Identify which cell holds the provided text, then report its [x, y] central coordinate. 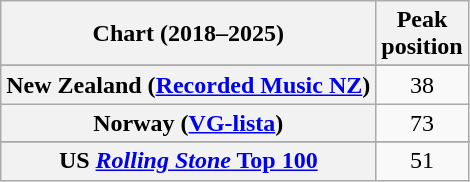
38 [422, 85]
51 [422, 161]
New Zealand (Recorded Music NZ) [188, 85]
US Rolling Stone Top 100 [188, 161]
Norway (VG-lista) [188, 123]
Chart (2018–2025) [188, 34]
Peakposition [422, 34]
73 [422, 123]
